Find where the given text appears and provide that cell's center as [x, y] coordinate. 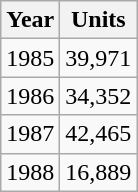
1987 [30, 134]
39,971 [98, 58]
1986 [30, 96]
1985 [30, 58]
34,352 [98, 96]
Year [30, 20]
16,889 [98, 172]
42,465 [98, 134]
1988 [30, 172]
Units [98, 20]
